Capture the cell that displays the provided text and extract its [x, y] central coordinate. 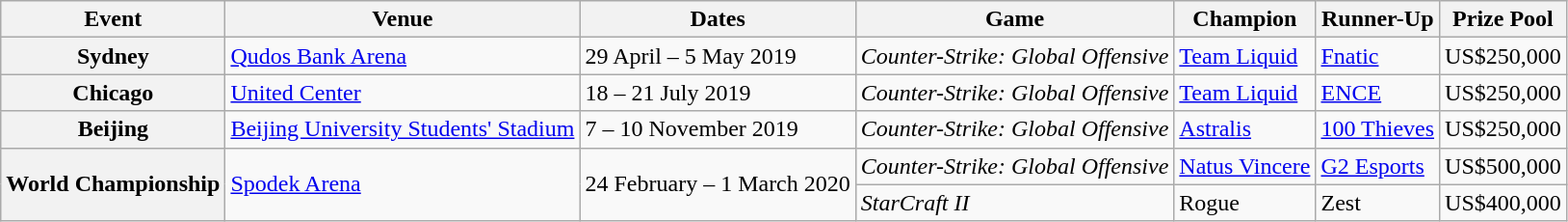
US$400,000 [1503, 203]
World Championship [114, 184]
18 – 21 July 2019 [718, 93]
29 April – 5 May 2019 [718, 56]
Prize Pool [1503, 19]
Game [1015, 19]
United Center [403, 93]
Fnatic [1377, 56]
100 Thieves [1377, 129]
Beijing University Students' Stadium [403, 129]
24 February – 1 March 2020 [718, 184]
Natus Vincere [1244, 166]
7 – 10 November 2019 [718, 129]
StarCraft II [1015, 203]
Chicago [114, 93]
Rogue [1244, 203]
G2 Esports [1377, 166]
Dates [718, 19]
Venue [403, 19]
Qudos Bank Arena [403, 56]
Event [114, 19]
Spodek Arena [403, 184]
US$500,000 [1503, 166]
Astralis [1244, 129]
Beijing [114, 129]
Champion [1244, 19]
Sydney [114, 56]
Runner-Up [1377, 19]
Zest [1377, 203]
ENCE [1377, 93]
